Detect which cell encompasses the target text, then output its [X, Y] center coordinate. 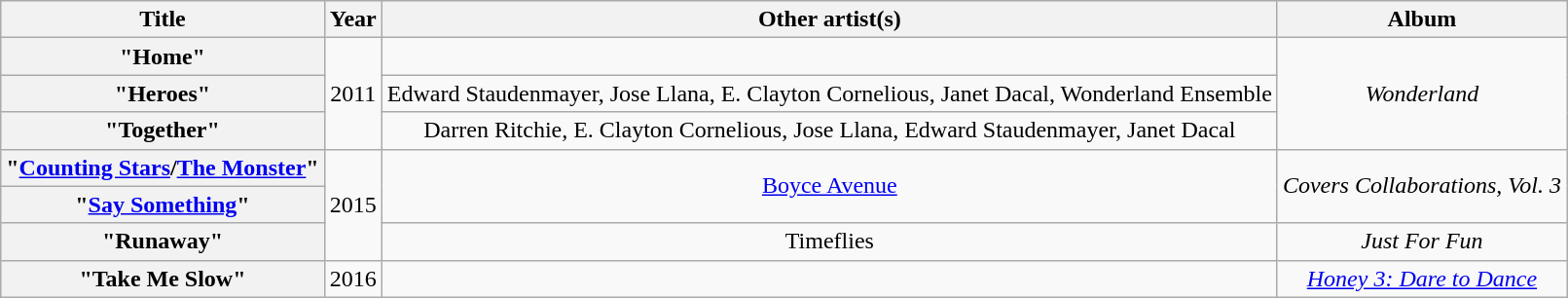
"Together" [163, 130]
Covers Collaborations, Vol. 3 [1421, 186]
"Home" [163, 56]
Wonderland [1421, 93]
Darren Ritchie, E. Clayton Cornelious, Jose Llana, Edward Staudenmayer, Janet Dacal [829, 130]
"Heroes" [163, 93]
Honey 3: Dare to Dance [1421, 279]
2015 [352, 205]
2011 [352, 93]
Album [1421, 19]
Edward Staudenmayer, Jose Llana, E. Clayton Cornelious, Janet Dacal, Wonderland Ensemble [829, 93]
Year [352, 19]
Title [163, 19]
"Say Something" [163, 205]
Boyce Avenue [829, 186]
"Runaway" [163, 242]
"Counting Stars/The Monster" [163, 168]
2016 [352, 279]
Timeflies [829, 242]
"Take Me Slow" [163, 279]
Just For Fun [1421, 242]
Other artist(s) [829, 19]
